Output the [x, y] coordinate of the center of the cell containing the given text.  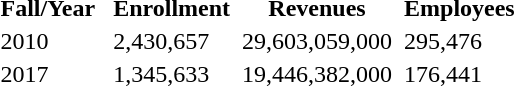
29,603,059,000 [318, 41]
2,430,657 [172, 41]
